Pinpoint the cell where the given text exists, returning its [X, Y] midpoint coordinate. 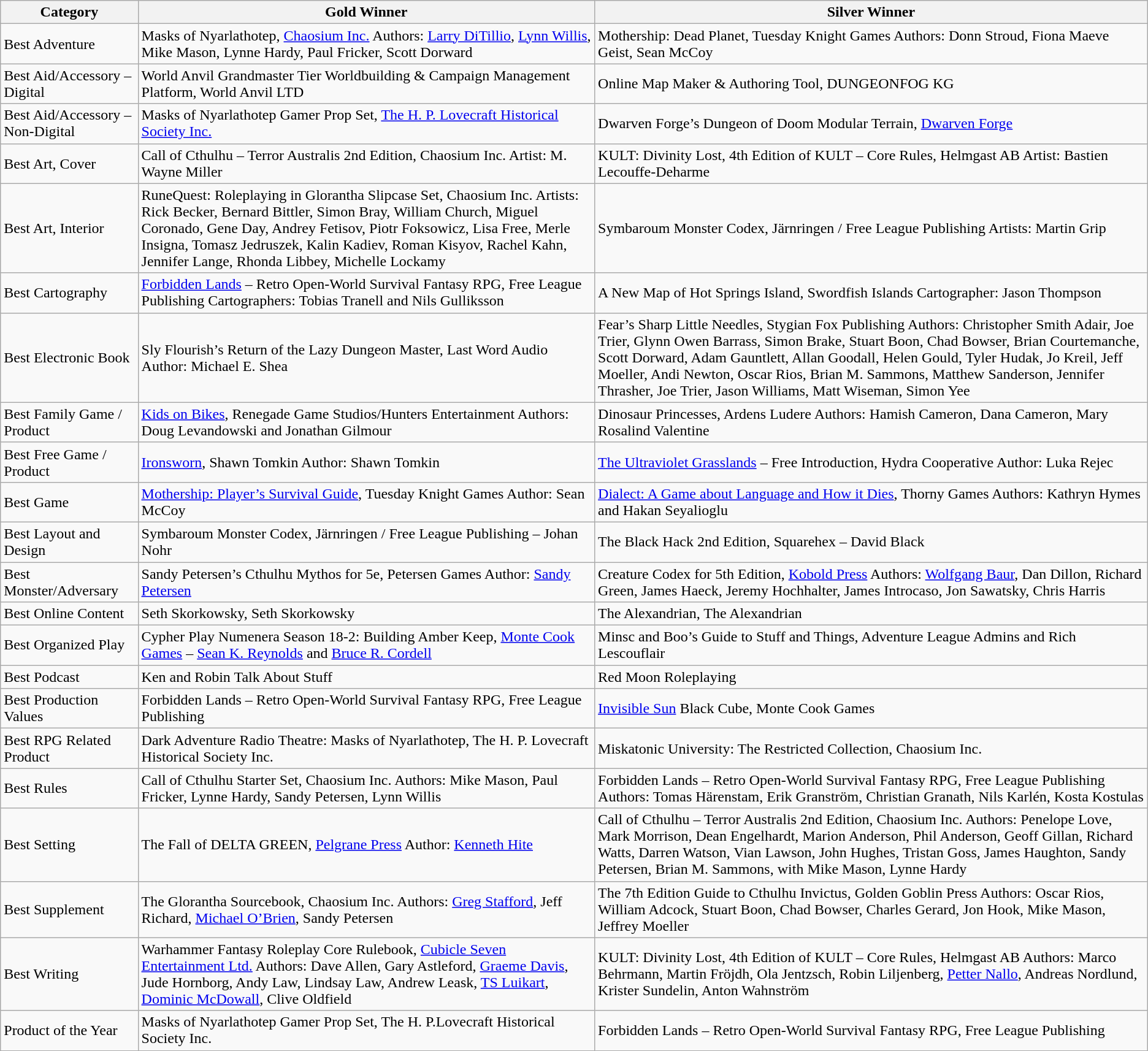
Mothership: Player’s Survival Guide, Tuesday Knight Games Author: Sean McCoy [367, 502]
Red Moon Roleplaying [871, 677]
Kids on Bikes, Renegade Game Studios/Hunters Entertainment Authors: Doug Levandowski and Jonathan Gilmour [367, 422]
Dialect: A Game about Language and How it Dies, Thorny Games Authors: Kathryn Hymes and Hakan Seyalioglu [871, 502]
Best Monster/Adversary [69, 581]
Best Family Game / Product [69, 422]
KULT: Divinity Lost, 4th Edition of KULT – Core Rules, Helmgast AB Artist: Bastien Lecouffe-Deharme [871, 163]
Best Layout and Design [69, 542]
Masks of Nyarlathotep, Chaosium Inc. Authors: Larry DiTillio, Lynn Willis, Mike Mason, Lynne Hardy, Paul Fricker, Scott Dorward [367, 44]
Best Setting [69, 845]
Product of the Year [69, 1030]
Best Art, Interior [69, 228]
Best Free Game / Product [69, 462]
Dinosaur Princesses, Ardens Ludere Authors: Hamish Cameron, Dana Cameron, Mary Rosalind Valentine [871, 422]
Online Map Maker & Authoring Tool, DUNGEONFOG KG [871, 83]
Invisible Sun Black Cube, Monte Cook Games [871, 709]
Seth Skorkowsky, Seth Skorkowsky [367, 614]
Miskatonic University: The Restricted Collection, Chaosium Inc. [871, 748]
Call of Cthulhu Starter Set, Chaosium Inc. Authors: Mike Mason, Paul Fricker, Lynne Hardy, Sandy Petersen, Lynn Willis [367, 789]
The Black Hack 2nd Edition, Squarehex – David Black [871, 542]
Silver Winner [871, 12]
Forbidden Lands – Retro Open-World Survival Fantasy RPG, Free League Publishing Cartographers: Tobias Tranell and Nils Gulliksson [367, 293]
Ken and Robin Talk About Stuff [367, 677]
The Fall of DELTA GREEN, Pelgrane Press Author: Kenneth Hite [367, 845]
Best RPG Related Product [69, 748]
World Anvil Grandmaster Tier Worldbuilding & Campaign Management Platform, World Anvil LTD [367, 83]
Ironsworn, Shawn Tomkin Author: Shawn Tomkin [367, 462]
Dwarven Forge’s Dungeon of Doom Modular Terrain, Dwarven Forge [871, 124]
Masks of Nyarlathotep Gamer Prop Set, The H. P. Lovecraft Historical Society Inc. [367, 124]
Best Game [69, 502]
Best Online Content [69, 614]
Masks of Nyarlathotep Gamer Prop Set, The H. P.Lovecraft Historical Society Inc. [367, 1030]
Symbaroum Monster Codex, Järnringen / Free League Publishing Artists: Martin Grip [871, 228]
Best Writing [69, 974]
Best Rules [69, 789]
Best Cartography [69, 293]
The Alexandrian, The Alexandrian [871, 614]
Sandy Petersen’s Cthulhu Mythos for 5e, Petersen Games Author: Sandy Petersen [367, 581]
Best Art, Cover [69, 163]
Gold Winner [367, 12]
Best Production Values [69, 709]
Best Electronic Book [69, 357]
Best Aid/Accessory – Digital [69, 83]
Best Supplement [69, 909]
Dark Adventure Radio Theatre: Masks of Nyarlathotep, The H. P. Lovecraft Historical Society Inc. [367, 748]
Best Organized Play [69, 645]
A New Map of Hot Springs Island, Swordfish Islands Cartographer: Jason Thompson [871, 293]
Category [69, 12]
Call of Cthulhu – Terror Australis 2nd Edition, Chaosium Inc. Artist: M. Wayne Miller [367, 163]
Best Podcast [69, 677]
Sly Flourish’s Return of the Lazy Dungeon Master, Last Word Audio Author: Michael E. Shea [367, 357]
The Ultraviolet Grasslands – Free Introduction, Hydra Cooperative Author: Luka Rejec [871, 462]
Symbaroum Monster Codex, Järnringen / Free League Publishing – Johan Nohr [367, 542]
Best Adventure [69, 44]
Mothership: Dead Planet, Tuesday Knight Games Authors: Donn Stroud, Fiona Maeve Geist, Sean McCoy [871, 44]
Minsc and Boo’s Guide to Stuff and Things, Adventure League Admins and Rich Lescouflair [871, 645]
The Glorantha Sourcebook, Chaosium Inc. Authors: Greg Stafford, Jeff Richard, Michael O’Brien, Sandy Petersen [367, 909]
Cypher Play Numenera Season 18-2: Building Amber Keep, Monte Cook Games – Sean K. Reynolds and Bruce R. Cordell [367, 645]
Best Aid/Accessory – Non-Digital [69, 124]
